Detect which cell encompasses the target text, then output its (X, Y) center coordinate. 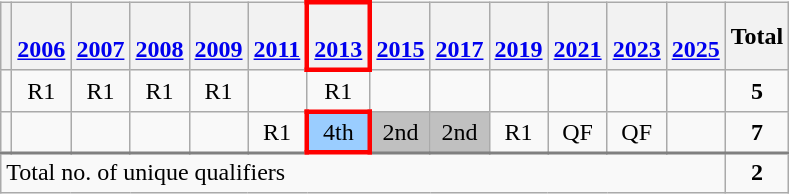
2015 (400, 36)
2025 (696, 36)
2008 (160, 36)
2019 (518, 36)
Total (757, 36)
2006 (42, 36)
4th (338, 132)
2011 (278, 36)
2021 (578, 36)
Total no. of unique qualifiers (363, 172)
2013 (338, 36)
2023 (636, 36)
2 (757, 172)
5 (757, 90)
2017 (460, 36)
2009 (218, 36)
7 (757, 132)
2007 (100, 36)
